Detect which cell encompasses the target text, then output its [x, y] center coordinate. 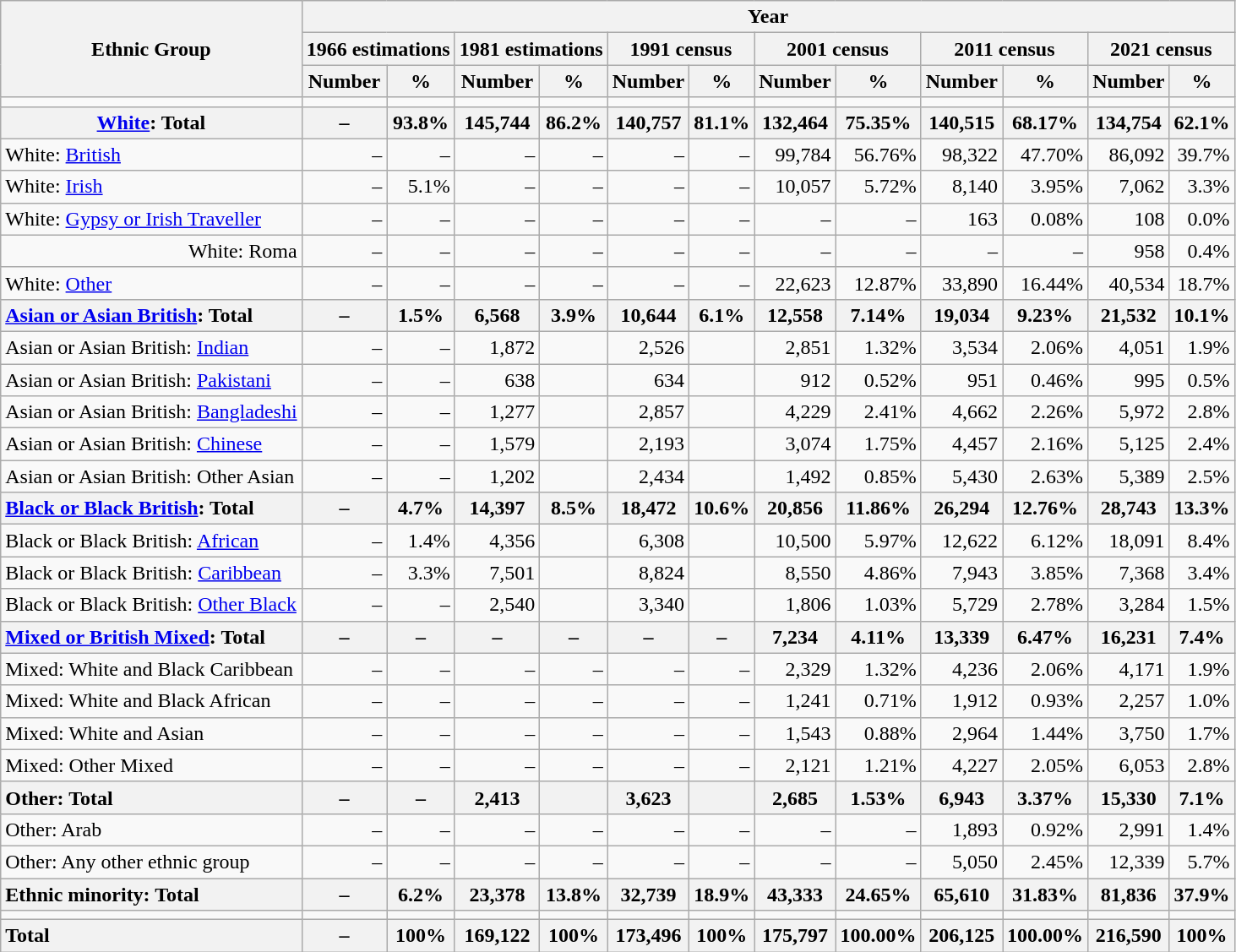
2.63% [1046, 476]
Mixed: White and Black African [151, 701]
37.9% [1201, 895]
28,743 [1129, 509]
3,534 [961, 347]
2,685 [795, 797]
1.75% [879, 444]
6,568 [497, 315]
White: Roma [151, 251]
33,890 [961, 283]
2.26% [1046, 412]
5,050 [961, 862]
7,234 [795, 637]
145,744 [497, 122]
0.08% [1046, 219]
4,051 [1129, 347]
7.4% [1201, 637]
10.6% [721, 509]
140,757 [648, 122]
62.1% [1201, 122]
2,526 [648, 347]
175,797 [795, 936]
13.8% [574, 895]
Asian or Asian British: Other Asian [151, 476]
1981 estimations [531, 49]
5.72% [879, 187]
2.78% [1046, 605]
7,943 [961, 573]
1.0% [1201, 701]
4,662 [961, 412]
1.03% [879, 605]
0.52% [879, 379]
24.65% [879, 895]
173,496 [648, 936]
12,558 [795, 315]
White: Gypsy or Irish Traveller [151, 219]
163 [961, 219]
56.76% [879, 155]
68.17% [1046, 122]
16.44% [1046, 283]
1,241 [795, 701]
9.23% [1046, 315]
1,202 [497, 476]
Asian or Asian British: Total [151, 315]
2.5% [1201, 476]
Ethnic minority: Total [151, 895]
2,413 [497, 797]
5.97% [879, 541]
634 [648, 379]
13,339 [961, 637]
2,193 [648, 444]
2.45% [1046, 862]
0.92% [1046, 830]
75.35% [879, 122]
3,750 [1129, 733]
Mixed: White and Black Caribbean [151, 669]
0.5% [1201, 379]
4,171 [1129, 669]
98,322 [961, 155]
1.21% [879, 765]
5,389 [1129, 476]
Black or Black British: Caribbean [151, 573]
5,125 [1129, 444]
132,464 [795, 122]
8.4% [1201, 541]
4,356 [497, 541]
5,430 [961, 476]
4.11% [879, 637]
0.71% [879, 701]
1,912 [961, 701]
1991 census [681, 49]
11.86% [879, 509]
Asian or Asian British: Bangladeshi [151, 412]
1,872 [497, 347]
2021 census [1161, 49]
Mixed: White and Asian [151, 733]
134,754 [1129, 122]
8.5% [574, 509]
32,739 [648, 895]
18,472 [648, 509]
4,227 [961, 765]
7.14% [879, 315]
Ethnic Group [151, 49]
2,434 [648, 476]
169,122 [497, 936]
Other: Any other ethnic group [151, 862]
2.41% [879, 412]
6.1% [721, 315]
3,340 [648, 605]
6.12% [1046, 541]
3.85% [1046, 573]
31.83% [1046, 895]
6,308 [648, 541]
216,590 [1129, 936]
4.7% [421, 509]
3,074 [795, 444]
2,964 [961, 733]
86,092 [1129, 155]
2,257 [1129, 701]
4,236 [961, 669]
4,457 [961, 444]
10,500 [795, 541]
Mixed: Other Mixed [151, 765]
18.7% [1201, 283]
1.7% [1201, 733]
White: Other [151, 283]
White: Total [151, 122]
0.46% [1046, 379]
Asian or Asian British: Chinese [151, 444]
Other: Total [151, 797]
3.37% [1046, 797]
1,543 [795, 733]
12.76% [1046, 509]
638 [497, 379]
4.86% [879, 573]
2.05% [1046, 765]
3.95% [1046, 187]
7,501 [497, 573]
14,397 [497, 509]
Asian or Asian British: Pakistani [151, 379]
5.1% [421, 187]
0.0% [1201, 219]
99,784 [795, 155]
12.87% [879, 283]
8,550 [795, 573]
1,806 [795, 605]
951 [961, 379]
White: Irish [151, 187]
2,540 [497, 605]
3.9% [574, 315]
Black or Black British: African [151, 541]
4,229 [795, 412]
7.1% [1201, 797]
Asian or Asian British: Indian [151, 347]
23,378 [497, 895]
8,824 [648, 573]
15,330 [1129, 797]
958 [1129, 251]
6.47% [1046, 637]
6,053 [1129, 765]
7,062 [1129, 187]
140,515 [961, 122]
18,091 [1129, 541]
0.93% [1046, 701]
40,534 [1129, 283]
2,991 [1129, 830]
2.4% [1201, 444]
1.53% [879, 797]
26,294 [961, 509]
5,972 [1129, 412]
86.2% [574, 122]
2,857 [648, 412]
1,277 [497, 412]
43,333 [795, 895]
10,057 [795, 187]
2.16% [1046, 444]
5,729 [961, 605]
White: British [151, 155]
Total [151, 936]
Black or Black British: Other Black [151, 605]
39.7% [1201, 155]
2,851 [795, 347]
1,893 [961, 830]
0.4% [1201, 251]
Other: Arab [151, 830]
3.4% [1201, 573]
1,492 [795, 476]
5.7% [1201, 862]
1966 estimations [378, 49]
65,610 [961, 895]
20,856 [795, 509]
81.1% [721, 122]
2,121 [795, 765]
10,644 [648, 315]
18.9% [721, 895]
6.2% [421, 895]
47.70% [1046, 155]
3,284 [1129, 605]
22,623 [795, 283]
16,231 [1129, 637]
8,140 [961, 187]
2,329 [795, 669]
10.1% [1201, 315]
Black or Black British: Total [151, 509]
108 [1129, 219]
0.85% [879, 476]
2001 census [838, 49]
12,622 [961, 541]
13.3% [1201, 509]
Year [768, 17]
Mixed or British Mixed: Total [151, 637]
19,034 [961, 315]
21,532 [1129, 315]
206,125 [961, 936]
3,623 [648, 797]
2011 census [1004, 49]
93.8% [421, 122]
81,836 [1129, 895]
12,339 [1129, 862]
912 [795, 379]
1,579 [497, 444]
0.88% [879, 733]
6,943 [961, 797]
7,368 [1129, 573]
1.44% [1046, 733]
995 [1129, 379]
